Provide the (x, y) coordinate of the cell's center where the given text is located.  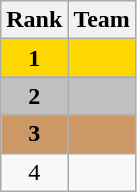
Rank (34, 20)
3 (34, 134)
4 (34, 172)
Team (102, 20)
1 (34, 58)
2 (34, 96)
